Output the [X, Y] coordinate of the center of the cell containing the given text.  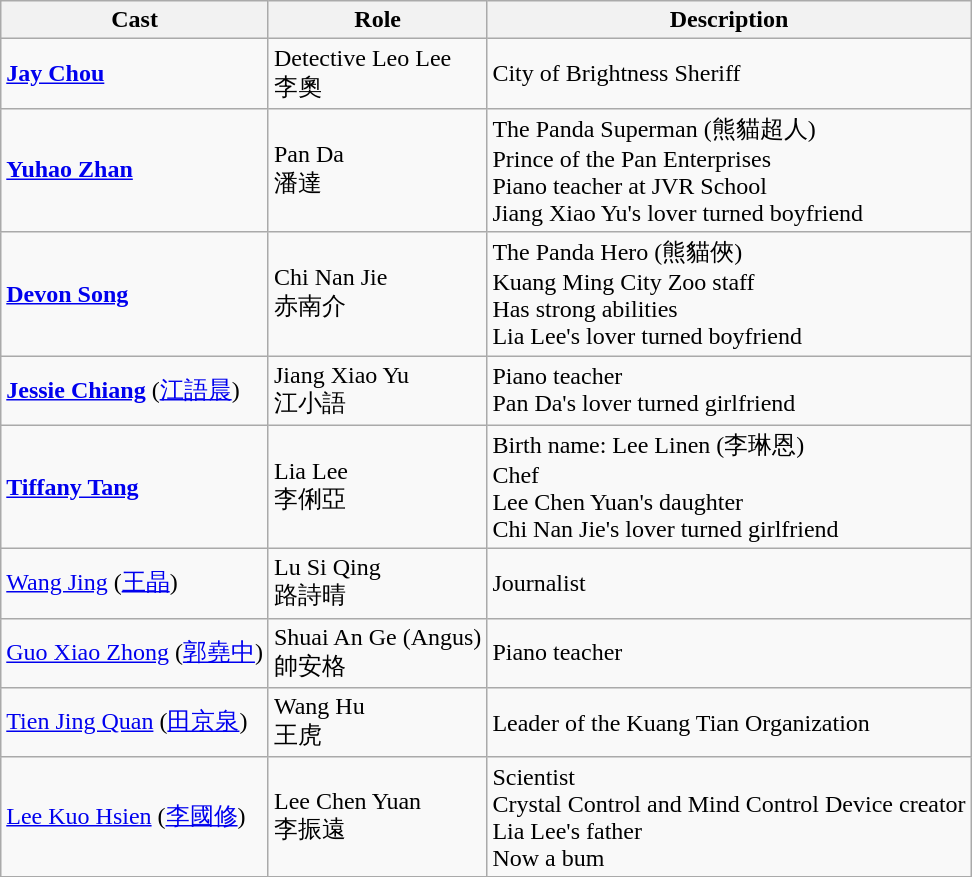
Lee Kuo Hsien (李國修) [135, 816]
The Panda Hero (熊貓俠)Kuang Ming City Zoo staffHas strong abilitiesLia Lee's lover turned boyfriend [729, 294]
Detective Leo Lee李奧 [377, 74]
Lia Lee李俐亞 [377, 487]
Lu Si Qing路詩晴 [377, 584]
Jay Chou [135, 74]
Journalist [729, 584]
ScientistCrystal Control and Mind Control Device creatorLia Lee's fatherNow a bum [729, 816]
City of Brightness Sheriff [729, 74]
Description [729, 20]
Wang Hu王虎 [377, 723]
Piano teacher [729, 653]
Tien Jing Quan (田京泉) [135, 723]
Guo Xiao Zhong (郭堯中) [135, 653]
Shuai An Ge (Angus)帥安格 [377, 653]
Pan Da潘達 [377, 170]
Jiang Xiao Yu江小語 [377, 391]
Yuhao Zhan [135, 170]
Cast [135, 20]
The Panda Superman (熊貓超人)Prince of the Pan EnterprisesPiano teacher at JVR SchoolJiang Xiao Yu's lover turned boyfriend [729, 170]
Piano teacherPan Da's lover turned girlfriend [729, 391]
Role [377, 20]
Wang Jing (王晶) [135, 584]
Devon Song [135, 294]
Chi Nan Jie赤南介 [377, 294]
Jessie Chiang (江語晨) [135, 391]
Leader of the Kuang Tian Organization [729, 723]
Birth name: Lee Linen (李琳恩)ChefLee Chen Yuan's daughterChi Nan Jie's lover turned girlfriend [729, 487]
Tiffany Tang [135, 487]
Lee Chen Yuan李振遠 [377, 816]
